Determine the [x, y] coordinate at the center of the cell enclosing the given text.  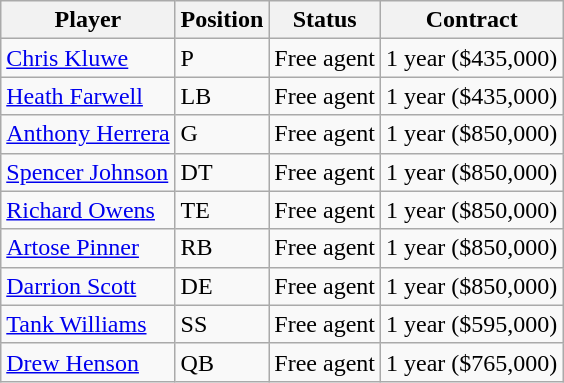
Position [222, 20]
SS [222, 324]
Player [88, 20]
QB [222, 362]
1 year ($595,000) [472, 324]
Drew Henson [88, 362]
Tank Williams [88, 324]
Heath Farwell [88, 96]
Contract [472, 20]
Artose Pinner [88, 248]
RB [222, 248]
TE [222, 210]
Richard Owens [88, 210]
Status [325, 20]
DE [222, 286]
Anthony Herrera [88, 134]
LB [222, 96]
Chris Kluwe [88, 58]
1 year ($765,000) [472, 362]
P [222, 58]
Darrion Scott [88, 286]
G [222, 134]
Spencer Johnson [88, 172]
DT [222, 172]
